Locate the cell with the specified text and output its (x, y) center coordinate. 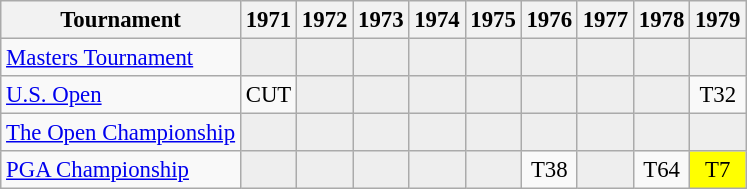
U.S. Open (121, 95)
T32 (718, 95)
1979 (718, 20)
Tournament (121, 20)
1971 (268, 20)
1978 (661, 20)
T64 (661, 170)
1976 (549, 20)
T7 (718, 170)
CUT (268, 95)
1974 (437, 20)
Masters Tournament (121, 58)
The Open Championship (121, 133)
1973 (381, 20)
1972 (325, 20)
1977 (605, 20)
1975 (493, 20)
PGA Championship (121, 170)
T38 (549, 170)
